From the cell containing the given text, extract its center point as (x, y) coordinate. 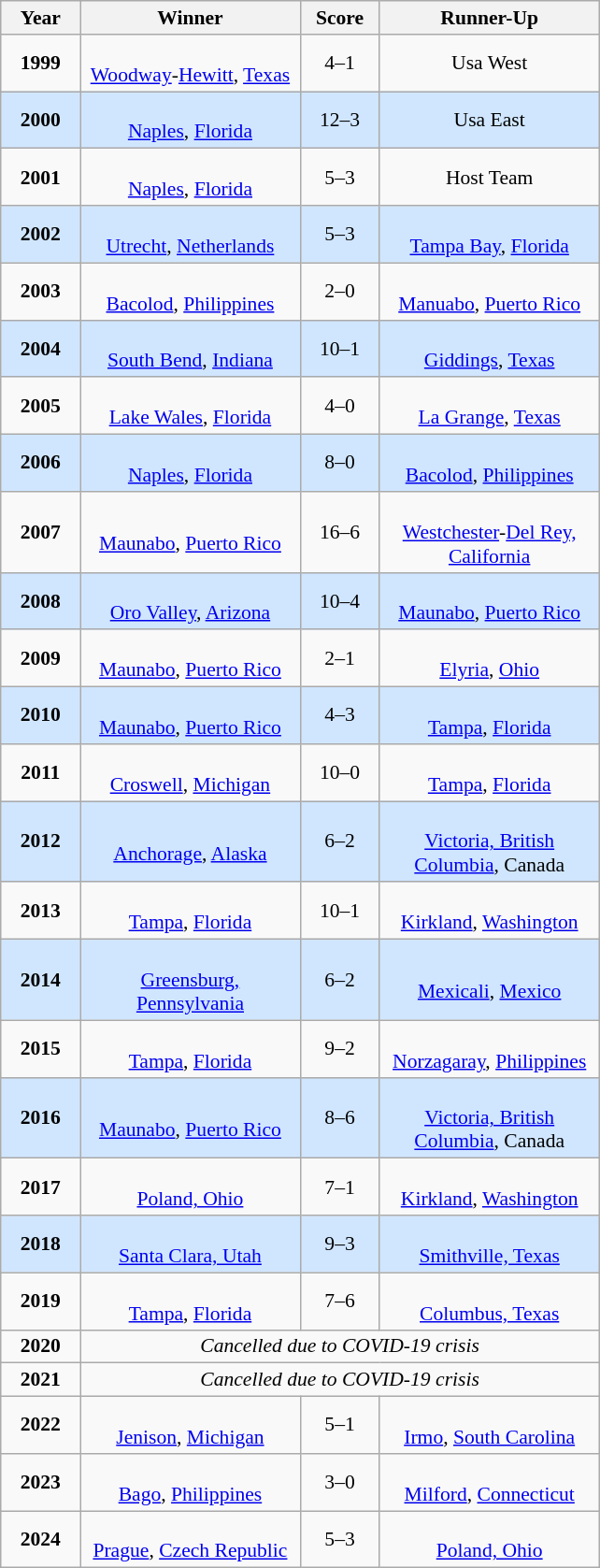
Host Team (490, 178)
2003 (41, 292)
Anchorage, Alaska (191, 842)
Smithville, Texas (490, 1244)
2001 (41, 178)
2021 (41, 1380)
Santa Clara, Utah (191, 1244)
2012 (41, 842)
2015 (41, 1049)
Lake Wales, Florida (191, 406)
7–1 (340, 1187)
Elyria, Ohio (490, 658)
7–6 (340, 1302)
Norzagaray, Philippines (490, 1049)
4–3 (340, 716)
2005 (41, 406)
La Grange, Texas (490, 406)
12–3 (340, 120)
2010 (41, 716)
9–2 (340, 1049)
2023 (41, 1483)
8–0 (340, 464)
2004 (41, 348)
2018 (41, 1244)
2006 (41, 464)
Prague, Czech Republic (191, 1539)
Irmo, South Carolina (490, 1425)
Usa East (490, 120)
2–0 (340, 292)
Mexicali, Mexico (490, 980)
2014 (41, 980)
1999 (41, 64)
4–0 (340, 406)
Westchester-Del Rey, California (490, 533)
Croswell, Michigan (191, 772)
8–6 (340, 1118)
Year (41, 18)
Columbus, Texas (490, 1302)
10–4 (340, 600)
2016 (41, 1118)
South Bend, Indiana (191, 348)
Milford, Connecticut (490, 1483)
Greensburg, Pennsylvania (191, 980)
Woodway-Hewitt, Texas (191, 64)
Winner (191, 18)
Manuabo, Puerto Rico (490, 292)
4–1 (340, 64)
2020 (41, 1346)
2017 (41, 1187)
Runner-Up (490, 18)
Oro Valley, Arizona (191, 600)
16–6 (340, 533)
2022 (41, 1425)
Score (340, 18)
2019 (41, 1302)
Tampa Bay, Florida (490, 234)
2011 (41, 772)
2009 (41, 658)
10–0 (340, 772)
5–1 (340, 1425)
Giddings, Texas (490, 348)
2024 (41, 1539)
2–1 (340, 658)
2002 (41, 234)
Bago, Philippines (191, 1483)
9–3 (340, 1244)
2007 (41, 533)
Jenison, Michigan (191, 1425)
2013 (41, 911)
Utrecht, Netherlands (191, 234)
2000 (41, 120)
Usa West (490, 64)
3–0 (340, 1483)
2008 (41, 600)
